Search for the cell housing the specified text and yield its [x, y] center coordinate. 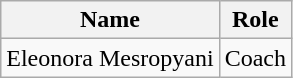
Coach [255, 58]
Role [255, 20]
Eleonora Mesropyani [110, 58]
Name [110, 20]
